Search for the cell housing the specified text and yield its (X, Y) center coordinate. 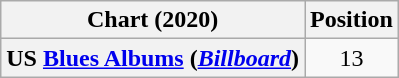
Chart (2020) (153, 20)
US Blues Albums (Billboard) (153, 58)
Position (352, 20)
13 (352, 58)
